Output the (x, y) coordinate of the center of the cell containing the given text.  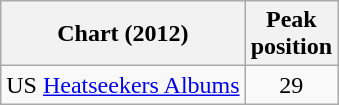
29 (291, 85)
Peakposition (291, 34)
US Heatseekers Albums (123, 85)
Chart (2012) (123, 34)
